Determine the (X, Y) coordinate at the center of the cell enclosing the given text.  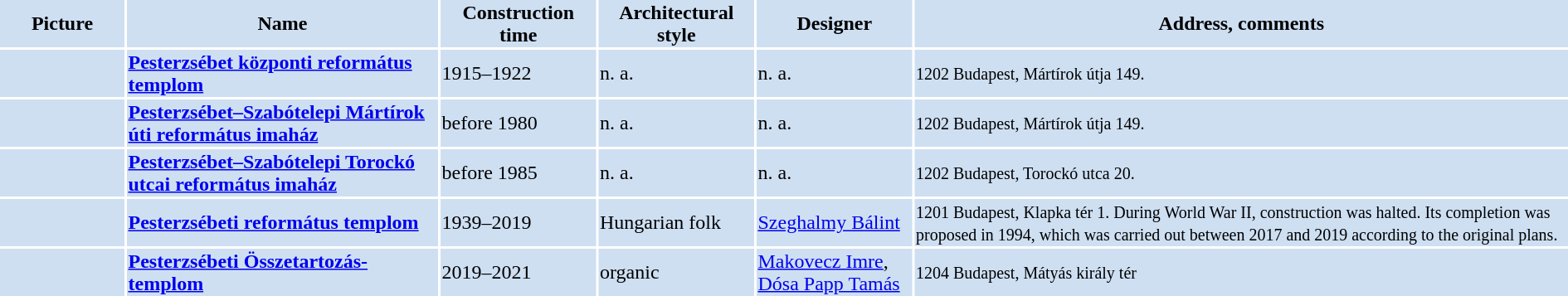
before 1980 (519, 123)
Pesterzsébet–Szabótelepi Mártírok úti református imaház (282, 123)
Picture (62, 23)
Pesterzsébeti Összetartozás-templom (282, 272)
1915–1922 (519, 73)
before 1985 (519, 172)
Hungarian folk (677, 222)
Construction time (519, 23)
Pesterzsébet központi református templom (282, 73)
Designer (835, 23)
Szeghalmy Bálint (835, 222)
Architectural style (677, 23)
Pesterzsébeti református templom (282, 222)
Name (282, 23)
2019–2021 (519, 272)
Pesterzsébet–Szabótelepi Torockó utcai református imaház (282, 172)
1204 Budapest, Mátyás király tér (1241, 272)
Makovecz Imre, Dósa Papp Tamás (835, 272)
organic (677, 272)
1939–2019 (519, 222)
Address, comments (1241, 23)
1202 Budapest, Torockó utca 20. (1241, 172)
